Find where the given text appears and provide that cell's center as (X, Y) coordinate. 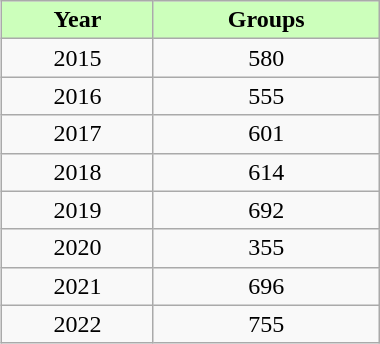
2015 (78, 58)
692 (266, 210)
2019 (78, 210)
2020 (78, 248)
2018 (78, 172)
2021 (78, 286)
601 (266, 134)
2022 (78, 324)
614 (266, 172)
755 (266, 324)
2016 (78, 96)
580 (266, 58)
Groups (266, 20)
696 (266, 286)
355 (266, 248)
555 (266, 96)
2017 (78, 134)
Year (78, 20)
